Capture the cell that displays the provided text and extract its (X, Y) central coordinate. 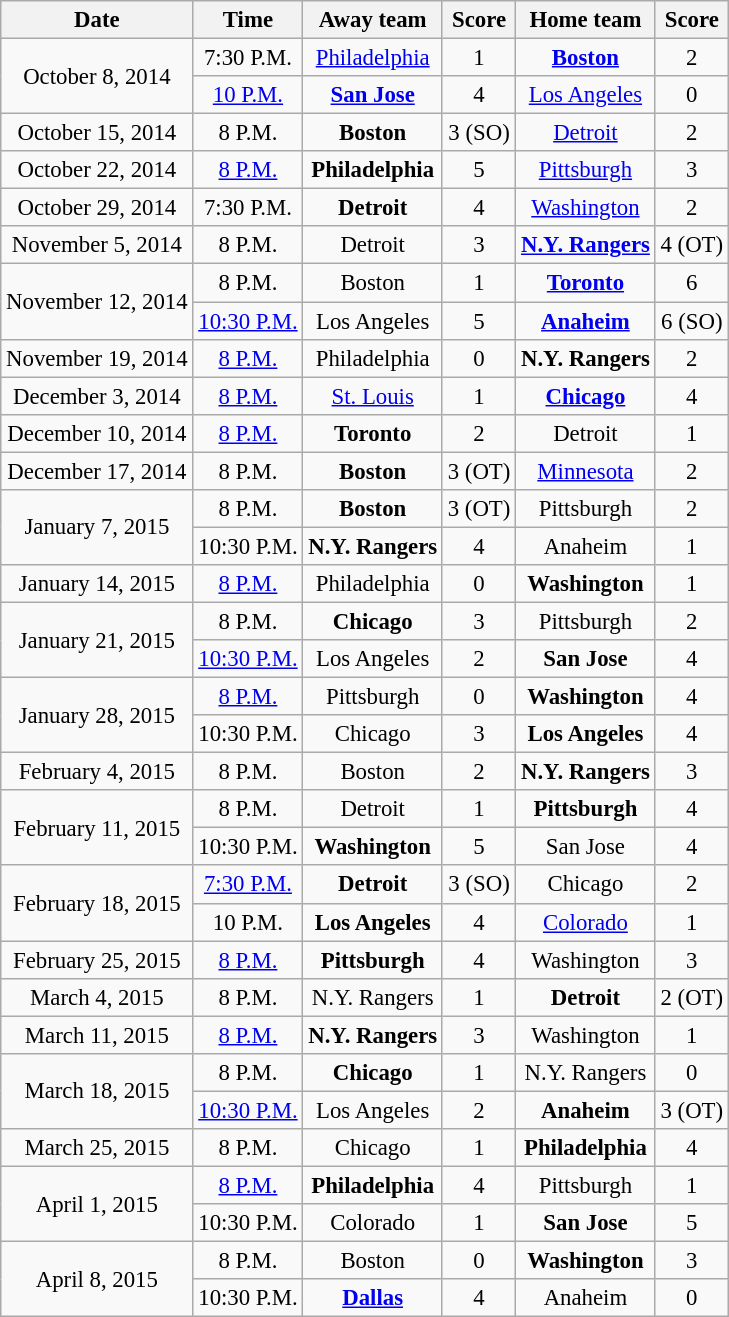
November 12, 2014 (97, 302)
April 1, 2015 (97, 1204)
Time (248, 20)
6 (692, 283)
March 18, 2015 (97, 1092)
January 14, 2015 (97, 584)
March 4, 2015 (97, 997)
December 17, 2014 (97, 471)
March 11, 2015 (97, 1035)
Home team (586, 20)
November 19, 2014 (97, 358)
October 29, 2014 (97, 208)
4 (OT) (692, 245)
February 4, 2015 (97, 772)
February 25, 2015 (97, 960)
6 (SO) (692, 321)
November 5, 2014 (97, 245)
Minnesota (586, 471)
Away team (373, 20)
January 7, 2015 (97, 528)
December 10, 2014 (97, 433)
January 28, 2015 (97, 716)
February 18, 2015 (97, 904)
October 15, 2014 (97, 133)
Dallas (373, 1298)
Date (97, 20)
January 21, 2015 (97, 640)
March 25, 2015 (97, 1148)
December 3, 2014 (97, 396)
2 (OT) (692, 997)
St. Louis (373, 396)
October 8, 2014 (97, 76)
October 22, 2014 (97, 170)
April 8, 2015 (97, 1280)
February 11, 2015 (97, 828)
